Return the [X, Y] coordinate for the center point of the cell that contains the specified text.  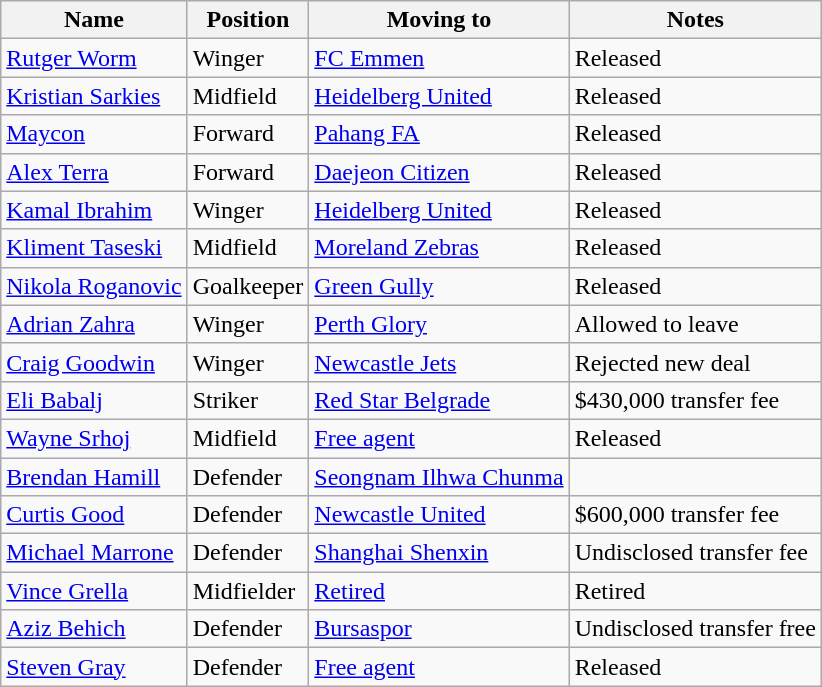
Kristian Sarkies [94, 96]
Eli Babalj [94, 400]
$600,000 transfer fee [695, 515]
Daejeon Citizen [439, 172]
Midfielder [248, 591]
Maycon [94, 134]
Aziz Behich [94, 629]
Curtis Good [94, 515]
$430,000 transfer fee [695, 400]
Steven Gray [94, 667]
Newcastle Jets [439, 362]
Perth Glory [439, 324]
Pahang FA [439, 134]
Shanghai Shenxin [439, 553]
Bursaspor [439, 629]
Undisclosed transfer free [695, 629]
Allowed to leave [695, 324]
Vince Grella [94, 591]
Kamal Ibrahim [94, 210]
FC Emmen [439, 58]
Craig Goodwin [94, 362]
Moving to [439, 20]
Nikola Roganovic [94, 286]
Michael Marrone [94, 553]
Brendan Hamill [94, 477]
Striker [248, 400]
Rejected new deal [695, 362]
Seongnam Ilhwa Chunma [439, 477]
Wayne Srhoj [94, 438]
Green Gully [439, 286]
Position [248, 20]
Alex Terra [94, 172]
Undisclosed transfer fee [695, 553]
Name [94, 20]
Notes [695, 20]
Adrian Zahra [94, 324]
Goalkeeper [248, 286]
Newcastle United [439, 515]
Rutger Worm [94, 58]
Moreland Zebras [439, 248]
Red Star Belgrade [439, 400]
Kliment Taseski [94, 248]
